Search for the cell housing the specified text and yield its [X, Y] center coordinate. 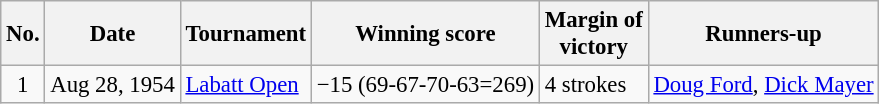
Winning score [425, 34]
No. [23, 34]
−15 (69-67-70-63=269) [425, 85]
Tournament [246, 34]
Date [112, 34]
Runners-up [764, 34]
1 [23, 85]
Labatt Open [246, 85]
4 strokes [594, 85]
Margin ofvictory [594, 34]
Doug Ford, Dick Mayer [764, 85]
Aug 28, 1954 [112, 85]
